Output the [x, y] coordinate of the center of the cell containing the given text.  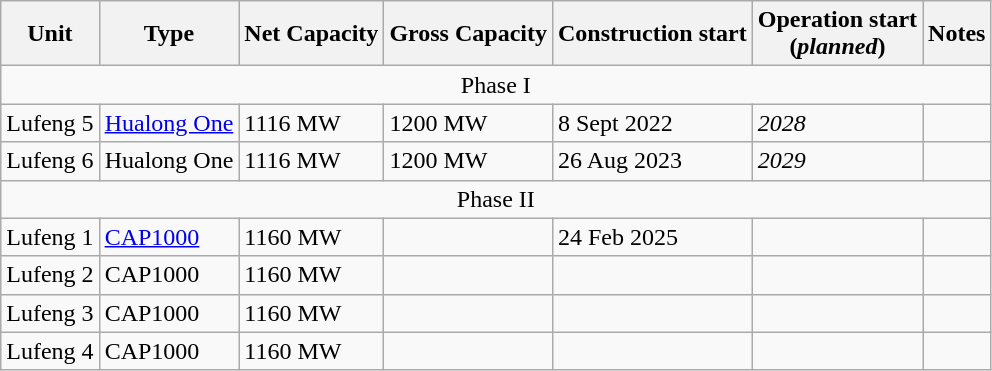
Gross Capacity [468, 34]
Lufeng 2 [50, 275]
Operation start (planned) [837, 34]
Construction start [652, 34]
Net Capacity [312, 34]
8 Sept 2022 [652, 123]
Phase II [496, 199]
26 Aug 2023 [652, 161]
Lufeng 3 [50, 313]
2029 [837, 161]
Phase I [496, 85]
Lufeng 4 [50, 351]
Lufeng 6 [50, 161]
Unit [50, 34]
24 Feb 2025 [652, 237]
Lufeng 1 [50, 237]
Lufeng 5 [50, 123]
2028 [837, 123]
Notes [957, 34]
Type [169, 34]
